Identify which cell holds the provided text, then report its (x, y) central coordinate. 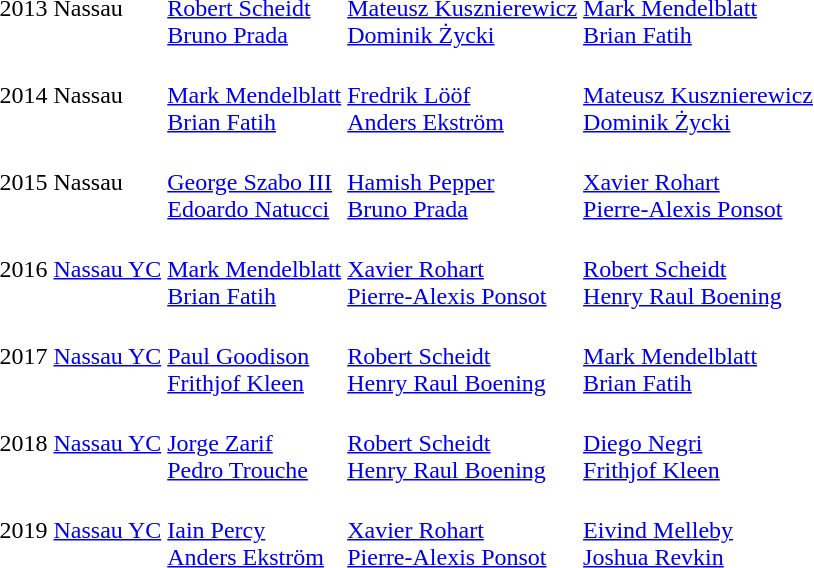
Jorge ZarifPedro Trouche (254, 443)
Xavier RohartPierre-Alexis Ponsot (462, 269)
George Szabo IIIEdoardo Natucci (254, 182)
Paul GoodisonFrithjof Kleen (254, 356)
Fredrik LööfAnders Ekström (462, 95)
Hamish PepperBruno Prada (462, 182)
